Search for the cell housing the specified text and yield its [X, Y] center coordinate. 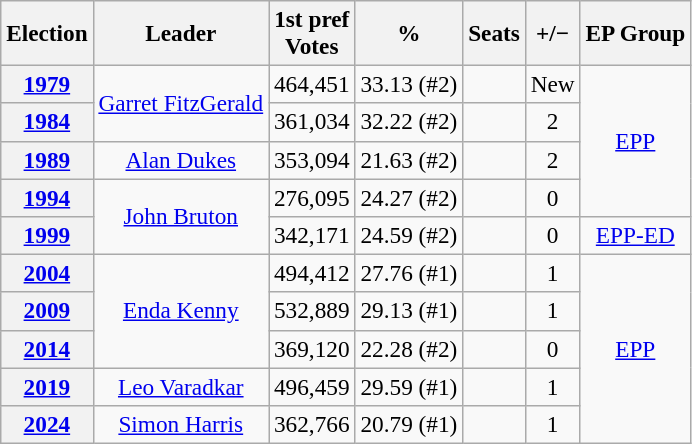
24.59 (#2) [409, 235]
1979 [47, 84]
Leo Varadkar [181, 386]
+/− [552, 32]
New [552, 84]
32.22 (#2) [409, 122]
362,766 [312, 424]
29.13 (#1) [409, 311]
361,034 [312, 122]
2014 [47, 349]
1989 [47, 160]
2009 [47, 311]
Enda Kenny [181, 310]
1984 [47, 122]
Garret FitzGerald [181, 103]
20.79 (#1) [409, 424]
21.63 (#2) [409, 160]
2004 [47, 273]
2019 [47, 386]
27.76 (#1) [409, 273]
494,412 [312, 273]
Election [47, 32]
1st prefVotes [312, 32]
342,171 [312, 235]
Alan Dukes [181, 160]
Seats [494, 32]
1994 [47, 197]
22.28 (#2) [409, 349]
29.59 (#1) [409, 386]
Leader [181, 32]
353,094 [312, 160]
EPP-ED [636, 235]
276,095 [312, 197]
369,120 [312, 349]
EP Group [636, 32]
Simon Harris [181, 424]
1999 [47, 235]
33.13 (#2) [409, 84]
John Bruton [181, 216]
464,451 [312, 84]
532,889 [312, 311]
2024 [47, 424]
496,459 [312, 386]
% [409, 32]
24.27 (#2) [409, 197]
